Determine the (x, y) coordinate at the center of the cell enclosing the given text.  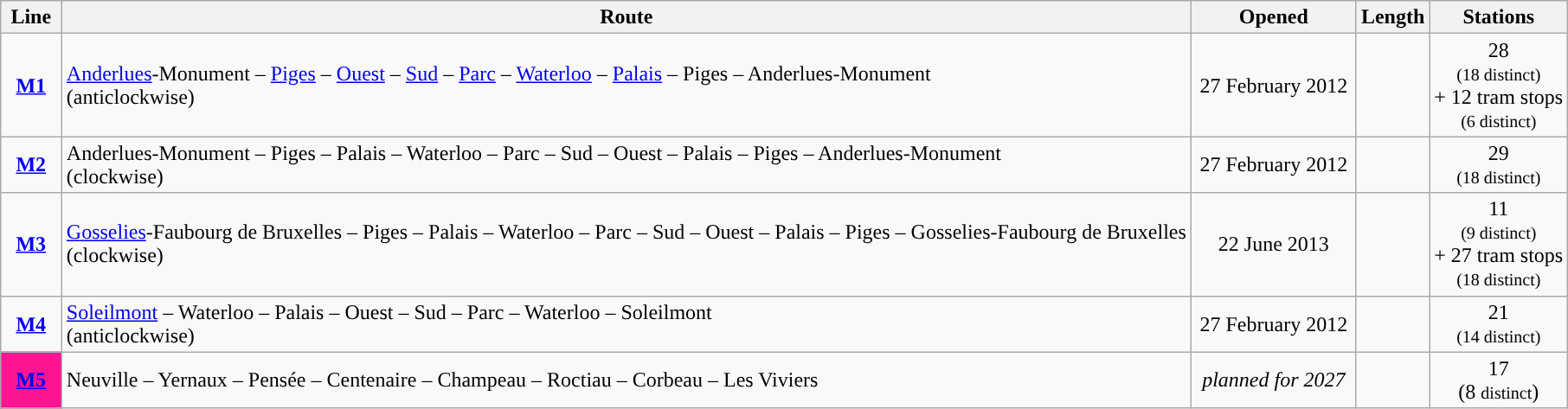
21(14 distinct) (1499, 323)
29(18 distinct) (1499, 164)
M2 (31, 164)
22 June 2013 (1274, 244)
M3 (31, 244)
28(18 distinct)+ 12 tram stops(6 distinct) (1499, 85)
M5 (31, 380)
17(8 distinct) (1499, 380)
Anderlues-Monument – Piges – Palais – Waterloo – Parc – Sud – Ouest – Palais – Piges – Anderlues-Monument(clockwise) (627, 164)
Gosselies-Faubourg de Bruxelles – Piges – Palais – Waterloo – Parc – Sud – Ouest – Palais – Piges – Gosselies-Faubourg de Bruxelles(clockwise) (627, 244)
Line (31, 17)
Opened (1274, 17)
Route (627, 17)
Soleilmont – Waterloo – Palais – Ouest – Sud – Parc – Waterloo – Soleilmont(anticlockwise) (627, 323)
planned for 2027 (1274, 380)
M4 (31, 323)
Stations (1499, 17)
Neuville – Yernaux – Pensée – Centenaire – Champeau – Roctiau – Corbeau – Les Viviers (627, 380)
M1 (31, 85)
Length (1392, 17)
Anderlues-Monument – Piges – Ouest – Sud – Parc – Waterloo – Palais – Piges – Anderlues-Monument(anticlockwise) (627, 85)
11(9 distinct)+ 27 tram stops(18 distinct) (1499, 244)
